Provide the (x, y) coordinate of the cell's center where the given text is located.  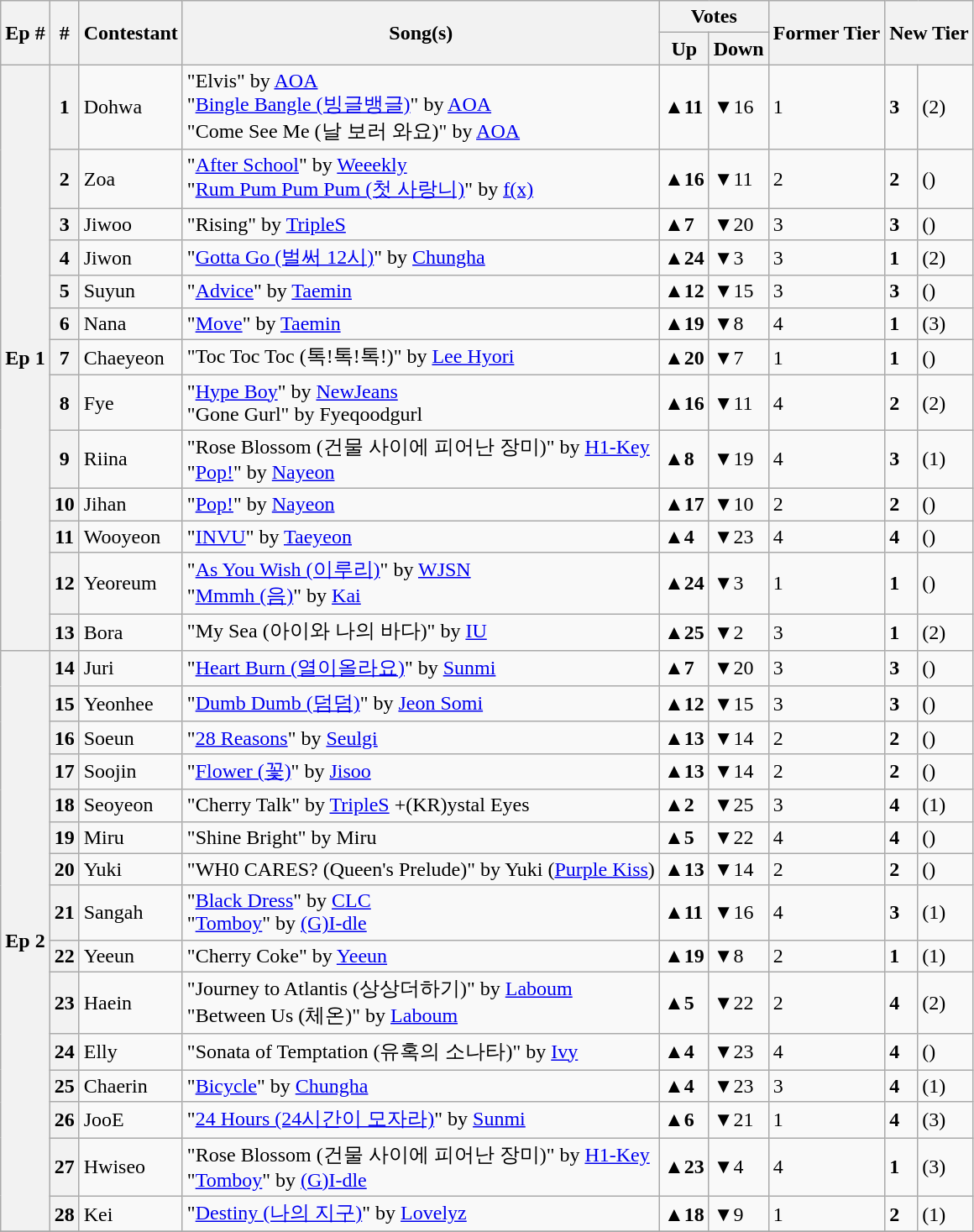
"Heart Burn (열이올라요)" by Sunmi (421, 668)
28 (64, 1214)
14 (64, 668)
Ep 2 (25, 941)
5 (64, 291)
▲23 (683, 1166)
Yeoreum (131, 584)
"Sonata of Temptation (유혹의 소나타)" by Ivy (421, 1051)
Ep # (25, 33)
▼9 (739, 1214)
Down (739, 49)
"Move" by Taemin (421, 323)
Yuki (131, 869)
22 (64, 956)
"Dumb Dumb (덤덤)" by Jeon Somi (421, 704)
18 (64, 805)
Fye (131, 403)
13 (64, 633)
6 (64, 323)
"28 Reasons" by Seulgi (421, 737)
▲8 (683, 459)
Soojin (131, 771)
▲6 (683, 1120)
19 (64, 837)
Ep 1 (25, 358)
Kei (131, 1214)
Elly (131, 1051)
▼25 (739, 805)
▲2 (683, 805)
Nana (131, 323)
"Advice" by Taemin (421, 291)
"24 Hours (24시간이 모자라)" by Sunmi (421, 1120)
Yeonhee (131, 704)
"Rose Blossom (건물 사이에 피어난 장미)" by H1-Key"Tomboy" by (G)I-dle (421, 1166)
7 (64, 358)
▼2 (739, 633)
"Cherry Talk" by TripleS +(KR)ystal Eyes (421, 805)
Miru (131, 837)
Zoa (131, 179)
Bora (131, 633)
11 (64, 537)
Yeeun (131, 956)
"Destiny (나의 지구)" by Lovelyz (421, 1214)
Jiwoo (131, 224)
23 (64, 1003)
▼10 (739, 504)
Seoyeon (131, 805)
"Journey to Atlantis (상상더하기)" by Laboum"Between Us (체온)" by Laboum (421, 1003)
"Shine Bright" by Miru (421, 837)
Juri (131, 668)
"INVU" by Taeyeon (421, 537)
Hwiseo (131, 1166)
▼4 (739, 1166)
Soeun (131, 737)
"Cherry Coke" by Yeeun (421, 956)
Suyun (131, 291)
25 (64, 1086)
Song(s) (421, 33)
10 (64, 504)
"Toc Toc Toc (톡!톡!톡!)" by Lee Hyori (421, 358)
"Rose Blossom (건물 사이에 피어난 장미)" by H1-Key"Pop!" by Nayeon (421, 459)
▲20 (683, 358)
▲18 (683, 1214)
"Elvis" by AOA"Bingle Bangle (빙글뱅글)" by AOA"Come See Me (날 보러 와요)" by AOA (421, 107)
▼19 (739, 459)
15 (64, 704)
16 (64, 737)
"After School" by Weeekly"Rum Pum Pum Pum (첫 사랑니)" by f(x) (421, 179)
Votes (714, 17)
Jiwon (131, 259)
Up (683, 49)
"Flower (꽃)" by Jisoo (421, 771)
20 (64, 869)
"Black Dress" by CLC"Tomboy" by (G)I-dle (421, 912)
21 (64, 912)
▼7 (739, 358)
Former Tier (826, 33)
Wooyeon (131, 537)
Chaeyeon (131, 358)
17 (64, 771)
"As You Wish (이루리)" by WJSN"Mmmh (음)" by Kai (421, 584)
Contestant (131, 33)
26 (64, 1120)
Jihan (131, 504)
"Bicycle" by Chungha (421, 1086)
Haein (131, 1003)
9 (64, 459)
"My Sea (아이와 나의 바다)" by IU (421, 633)
# (64, 33)
▲25 (683, 633)
24 (64, 1051)
Riina (131, 459)
▲17 (683, 504)
Sangah (131, 912)
▼21 (739, 1120)
Dohwa (131, 107)
"WH0 CARES? (Queen's Prelude)" by Yuki (Purple Kiss) (421, 869)
"Rising" by TripleS (421, 224)
Chaerin (131, 1086)
"Gotta Go (벌써 12시)" by Chungha (421, 259)
"Hype Boy" by NewJeans"Gone Gurl" by Fyeqoodgurl (421, 403)
JooE (131, 1120)
27 (64, 1166)
12 (64, 584)
8 (64, 403)
New Tier (929, 33)
"Pop!" by Nayeon (421, 504)
